Capture the cell that displays the provided text and extract its (x, y) central coordinate. 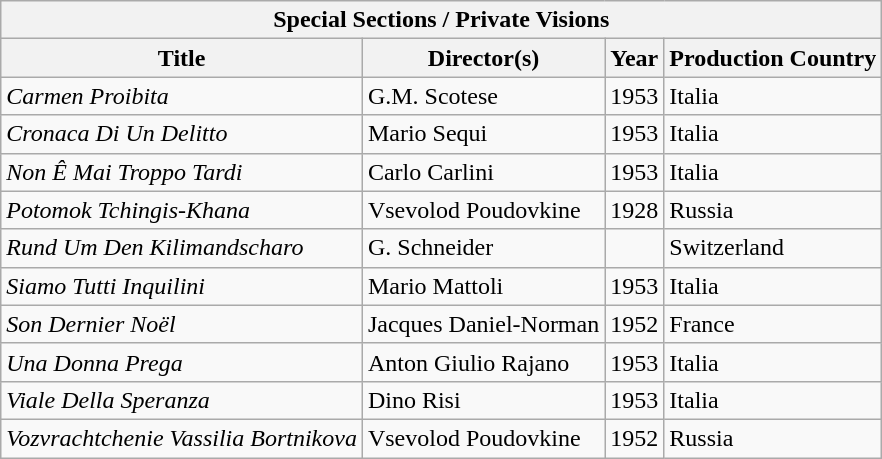
G. Schneider (483, 248)
Vozvrachtchenie Vassilia Bortnikova (182, 438)
Son Dernier Noël (182, 324)
1928 (634, 210)
G.M. Scotese (483, 96)
Year (634, 58)
Jacques Daniel-Norman (483, 324)
France (773, 324)
Dino Risi (483, 400)
Siamo Tutti Inquilini (182, 286)
Director(s) (483, 58)
Cronaca Di Un Delitto (182, 134)
Anton Giulio Rajano (483, 362)
Carmen Proibita (182, 96)
Title (182, 58)
Special Sections / Private Visions (442, 20)
Carlo Carlini (483, 172)
Non Ê Mai Troppo Tardi (182, 172)
Switzerland (773, 248)
Mario Mattoli (483, 286)
Una Donna Prega (182, 362)
Viale Della Speranza (182, 400)
Mario Sequi (483, 134)
Rund Um Den Kilimandscharo (182, 248)
Potomok Tchingis-Khana (182, 210)
Production Country (773, 58)
